Provide the [x, y] coordinate of the cell's center where the given text is located.  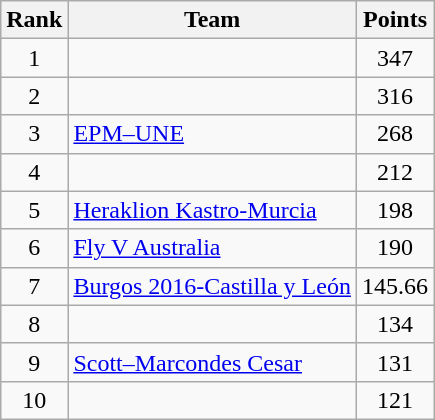
Team [212, 20]
316 [394, 96]
1 [34, 58]
3 [34, 134]
9 [34, 362]
Scott–Marcondes Cesar [212, 362]
268 [394, 134]
4 [34, 172]
6 [34, 248]
Burgos 2016-Castilla y León [212, 286]
7 [34, 286]
198 [394, 210]
10 [34, 400]
EPM–UNE [212, 134]
347 [394, 58]
121 [394, 400]
190 [394, 248]
145.66 [394, 286]
Rank [34, 20]
5 [34, 210]
Points [394, 20]
131 [394, 362]
8 [34, 324]
2 [34, 96]
Heraklion Kastro-Murcia [212, 210]
212 [394, 172]
Fly V Australia [212, 248]
134 [394, 324]
